Output the [x, y] coordinate of the center of the cell containing the given text.  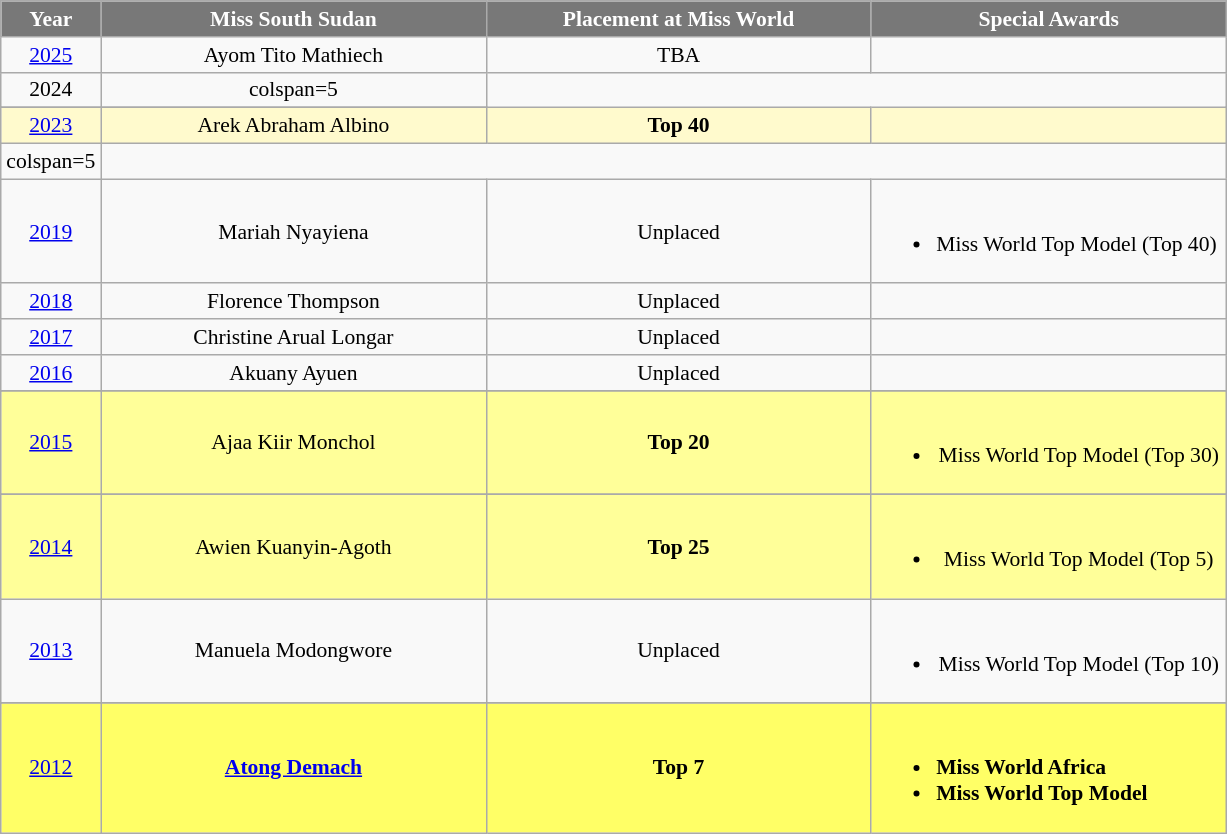
2015 [51, 442]
Manuela Modongwore [294, 651]
2014 [51, 547]
Placement at Miss World [678, 19]
2025 [51, 55]
Florence Thompson [294, 302]
Special Awards [1048, 19]
2012 [51, 768]
Arek Abraham Albino [294, 126]
Year [51, 19]
Atong Demach [294, 768]
Ayom Tito Mathiech [294, 55]
Miss South Sudan [294, 19]
2023 [51, 126]
2016 [51, 373]
TBA [678, 55]
Christine Arual Longar [294, 337]
Miss World AfricaMiss World Top Model [1048, 768]
Ajaa Kiir Monchol [294, 442]
2013 [51, 651]
2019 [51, 231]
2017 [51, 337]
Miss World Top Model (Top 5) [1048, 547]
Miss World Top Model (Top 10) [1048, 651]
Top 7 [678, 768]
2024 [51, 90]
2018 [51, 302]
Miss World Top Model (Top 30) [1048, 442]
Top 25 [678, 547]
Top 40 [678, 126]
Miss World Top Model (Top 40) [1048, 231]
Mariah Nyayiena [294, 231]
Top 20 [678, 442]
Akuany Ayuen [294, 373]
Awien Kuanyin-Agoth [294, 547]
